Determine the (X, Y) coordinate at the center of the cell enclosing the given text.  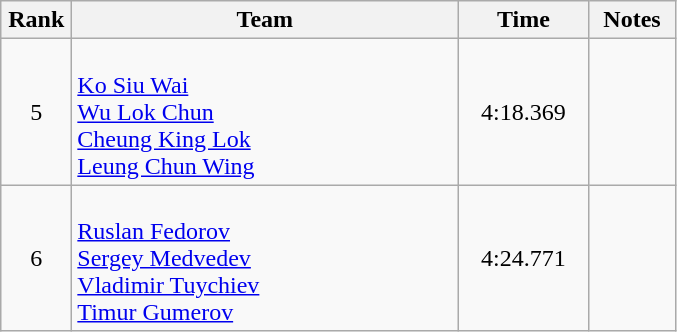
Ko Siu WaiWu Lok ChunCheung King LokLeung Chun Wing (265, 112)
Time (524, 20)
5 (36, 112)
Notes (632, 20)
Rank (36, 20)
Team (265, 20)
4:24.771 (524, 258)
Ruslan FedorovSergey MedvedevVladimir TuychievTimur Gumerov (265, 258)
6 (36, 258)
4:18.369 (524, 112)
